Extract the [X, Y] coordinate from the center of the cell holding the provided text.  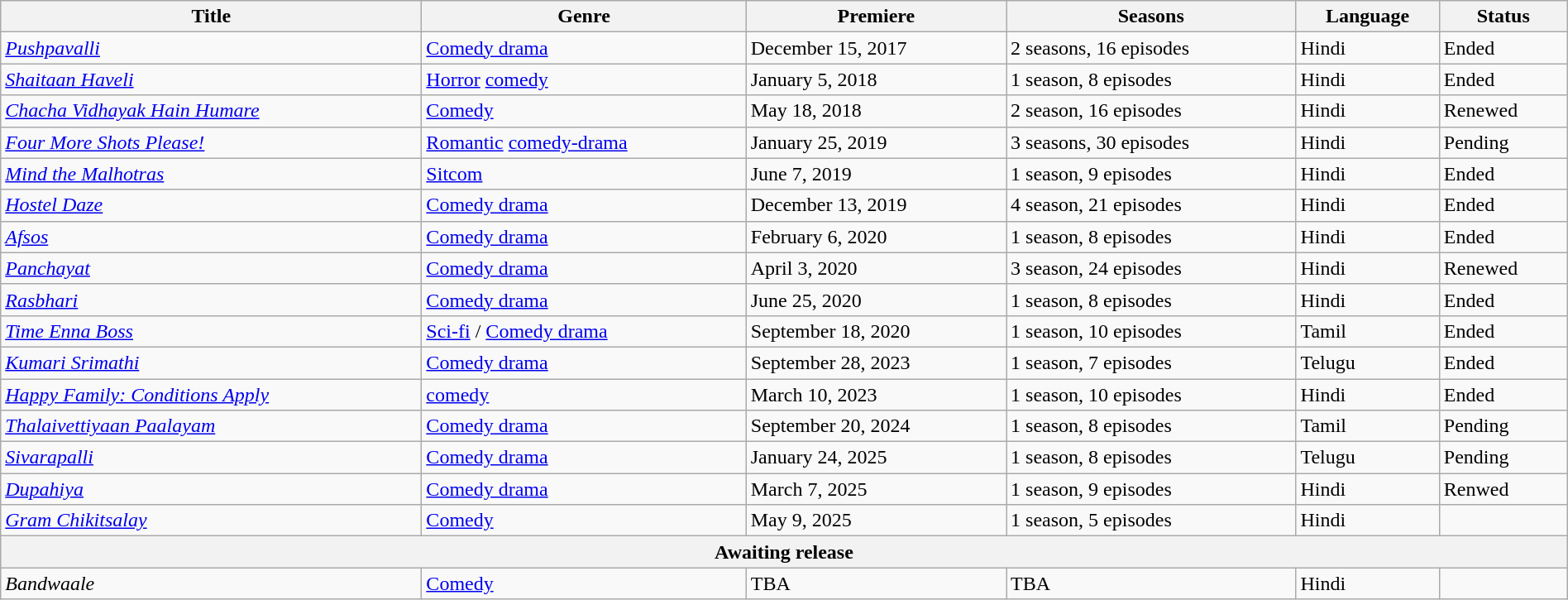
Horror comedy [584, 79]
January 25, 2019 [876, 142]
comedy [584, 395]
March 7, 2025 [876, 489]
Language [1368, 17]
Status [1503, 17]
Time Enna Boss [212, 331]
Awaiting release [784, 552]
December 15, 2017 [876, 48]
December 13, 2019 [876, 205]
3 seasons, 30 episodes [1151, 142]
Shaitaan Haveli [212, 79]
Seasons [1151, 17]
Four More Shots Please! [212, 142]
Dupahiya [212, 489]
Sitcom [584, 174]
June 25, 2020 [876, 300]
Genre [584, 17]
January 5, 2018 [876, 79]
March 10, 2023 [876, 395]
May 9, 2025 [876, 521]
Renwed [1503, 489]
Premiere [876, 17]
February 6, 2020 [876, 237]
Afsos [212, 237]
Title [212, 17]
June 7, 2019 [876, 174]
Panchayat [212, 268]
Hostel Daze [212, 205]
4 season, 21 episodes [1151, 205]
September 20, 2024 [876, 426]
Chacha Vidhayak Hain Humare [212, 111]
1 season, 5 episodes [1151, 521]
Kumari Srimathi [212, 362]
September 18, 2020 [876, 331]
January 24, 2025 [876, 458]
Happy Family: Conditions Apply [212, 395]
3 season, 24 episodes [1151, 268]
September 28, 2023 [876, 362]
Pushpavalli [212, 48]
2 seasons, 16 episodes [1151, 48]
2 season, 16 episodes [1151, 111]
Bandwaale [212, 583]
Thalaivettiyaan Paalayam [212, 426]
Rasbhari [212, 300]
Romantic comedy-drama [584, 142]
Mind the Malhotras [212, 174]
May 18, 2018 [876, 111]
April 3, 2020 [876, 268]
1 season, 7 episodes [1151, 362]
Sci-fi / Comedy drama [584, 331]
Sivarapalli [212, 458]
Gram Chikitsalay [212, 521]
